Search for the cell housing the specified text and yield its (x, y) center coordinate. 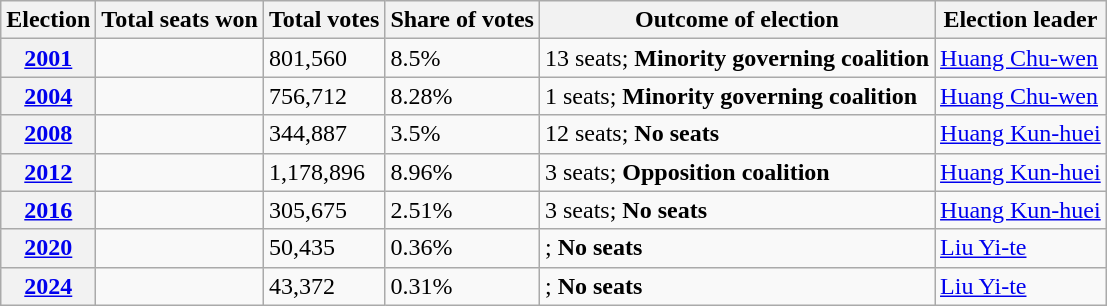
3 seats; Opposition coalition (736, 172)
3 seats; No seats (736, 210)
50,435 (324, 248)
43,372 (324, 286)
Total seats won (180, 20)
2016 (48, 210)
Share of votes (462, 20)
2.51% (462, 210)
0.31% (462, 286)
344,887 (324, 134)
3.5% (462, 134)
8.96% (462, 172)
Total votes (324, 20)
2024 (48, 286)
305,675 (324, 210)
12 seats; No seats (736, 134)
1,178,896 (324, 172)
801,560 (324, 58)
0.36% (462, 248)
2001 (48, 58)
8.28% (462, 96)
Election (48, 20)
2004 (48, 96)
756,712 (324, 96)
Outcome of election (736, 20)
8.5% (462, 58)
2008 (48, 134)
13 seats; Minority governing coalition (736, 58)
2020 (48, 248)
Election leader (1021, 20)
2012 (48, 172)
1 seats; Minority governing coalition (736, 96)
